Locate the cell with the specified text and output its (X, Y) center coordinate. 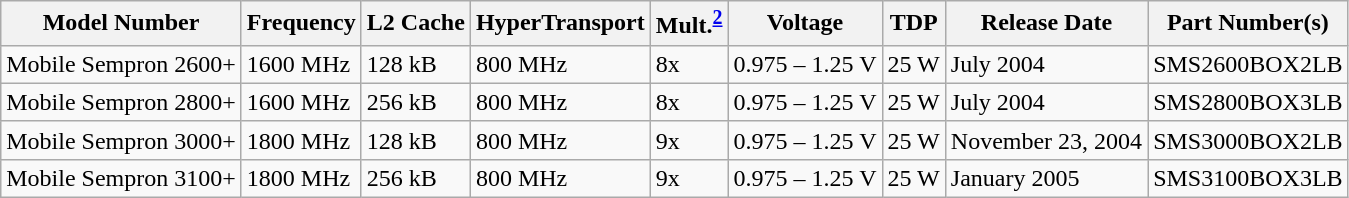
HyperTransport (560, 24)
Mobile Sempron 2600+ (122, 64)
SMS2600BOX2LB (1248, 64)
SMS3000BOX2LB (1248, 140)
Part Number(s) (1248, 24)
Model Number (122, 24)
Voltage (805, 24)
Mobile Sempron 3000+ (122, 140)
Mult.2 (689, 24)
November 23, 2004 (1046, 140)
January 2005 (1046, 178)
Mobile Sempron 2800+ (122, 102)
L2 Cache (416, 24)
Mobile Sempron 3100+ (122, 178)
SMS2800BOX3LB (1248, 102)
Release Date (1046, 24)
TDP (914, 24)
Frequency (301, 24)
SMS3100BOX3LB (1248, 178)
